Identify which cell holds the provided text, then report its (x, y) central coordinate. 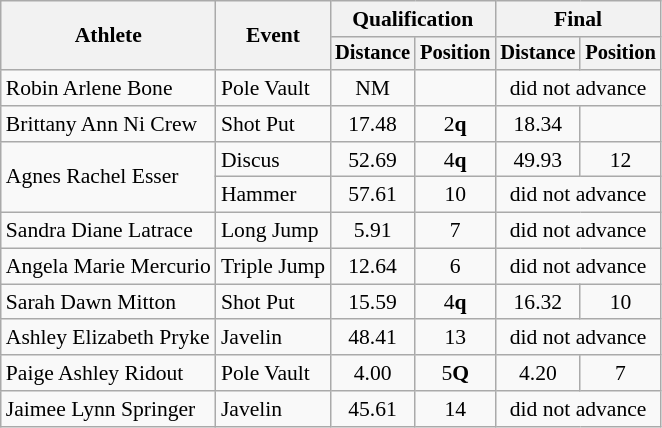
14 (455, 409)
6 (455, 267)
57.61 (372, 195)
12 (620, 160)
Final (578, 19)
Agnes Rachel Esser (108, 178)
52.69 (372, 160)
Athlete (108, 36)
Qualification (412, 19)
4.00 (372, 373)
Paige Ashley Ridout (108, 373)
16.32 (538, 302)
Sandra Diane Latrace (108, 231)
Ashley Elizabeth Pryke (108, 338)
48.41 (372, 338)
4.20 (538, 373)
15.59 (372, 302)
Brittany Ann Ni Crew (108, 124)
13 (455, 338)
5.91 (372, 231)
2q (455, 124)
17.48 (372, 124)
5Q (455, 373)
Long Jump (273, 231)
Discus (273, 160)
NM (372, 88)
12.64 (372, 267)
Event (273, 36)
Hammer (273, 195)
Triple Jump (273, 267)
45.61 (372, 409)
Angela Marie Mercurio (108, 267)
Sarah Dawn Mitton (108, 302)
Jaimee Lynn Springer (108, 409)
49.93 (538, 160)
18.34 (538, 124)
Robin Arlene Bone (108, 88)
